Search for the cell housing the specified text and yield its [x, y] center coordinate. 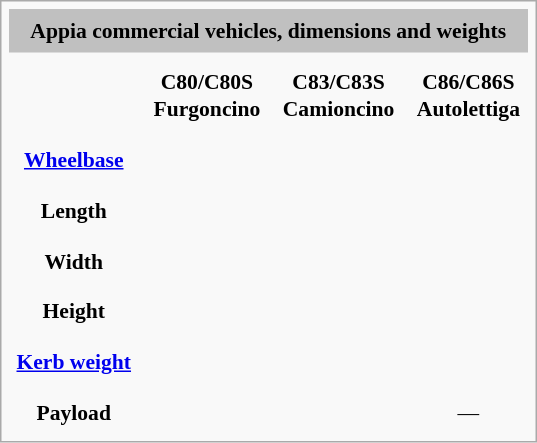
C86/C86SAutolettiga [468, 96]
Length [74, 210]
Kerb weight [74, 362]
Wheelbase [74, 160]
C80/C80SFurgoncino [207, 96]
C83/C83SCamioncino [338, 96]
Width [74, 260]
— [468, 412]
Height [74, 312]
Appia commercial vehicles, dimensions and weights [268, 30]
Payload [74, 412]
